Extract the (X, Y) coordinate from the center of the cell holding the provided text.  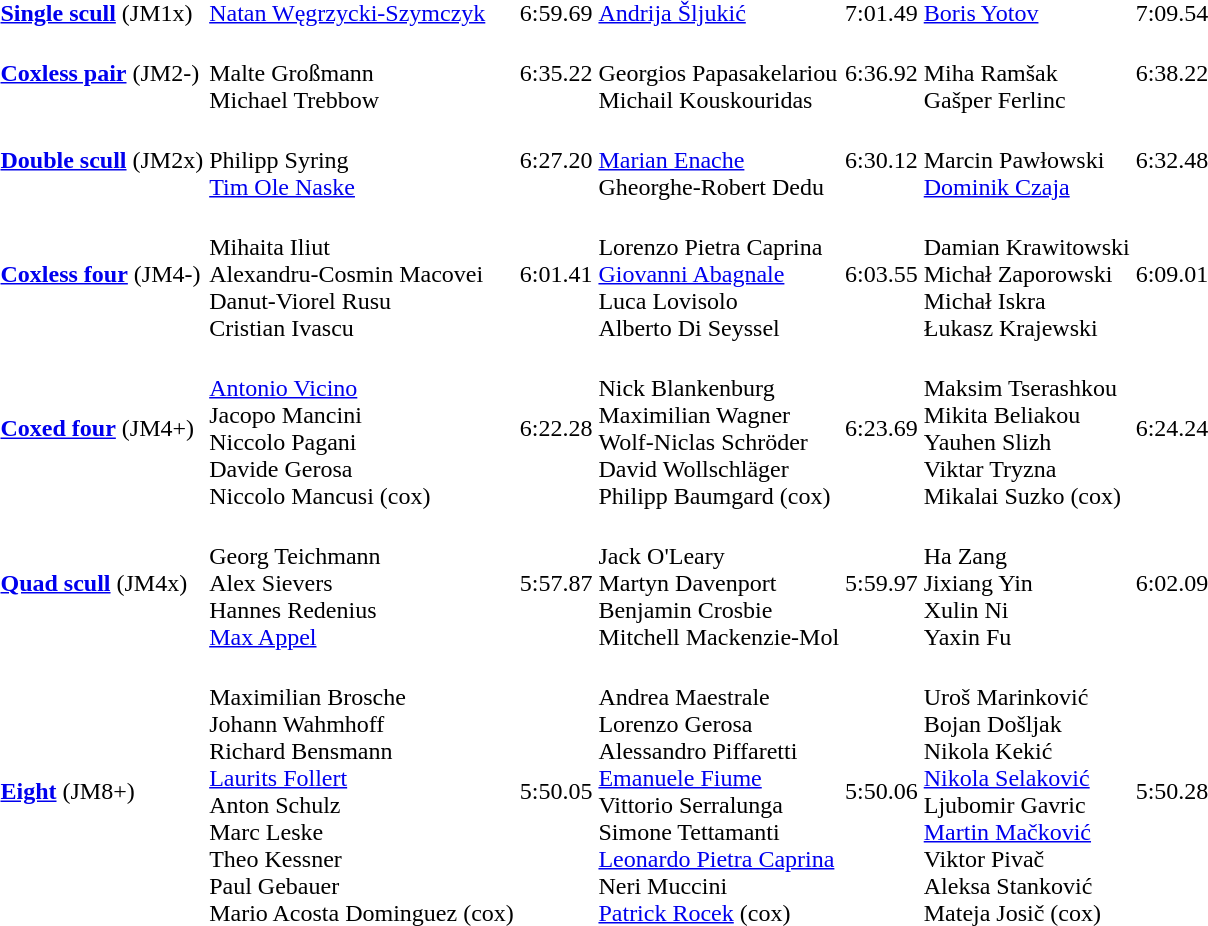
Marian EnacheGheorghe-Robert Dedu (719, 160)
6:23.69 (882, 428)
Nick BlankenburgMaximilian WagnerWolf-Niclas SchröderDavid WollschlägerPhilipp Baumgard (cox) (719, 428)
6:03.55 (882, 274)
Maksim TserashkouMikita BeliakouYauhen SlizhViktar TryznaMikalai Suzko (cox) (1026, 428)
6:36.92 (882, 73)
6:01.41 (556, 274)
5:57.87 (556, 583)
Damian KrawitowskiMichał ZaporowskiMichał IskraŁukasz Krajewski (1026, 274)
Mihaita IliutAlexandru-Cosmin MacoveiDanut-Viorel RusuCristian Ivascu (362, 274)
Georg TeichmannAlex SieversHannes RedeniusMax Appel (362, 583)
6:30.12 (882, 160)
Philipp SyringTim Ole Naske (362, 160)
Miha RamšakGašper Ferlinc (1026, 73)
Malte GroßmannMichael Trebbow (362, 73)
6:35.22 (556, 73)
5:59.97 (882, 583)
6:27.20 (556, 160)
Lorenzo Pietra CaprinaGiovanni AbagnaleLuca LovisoloAlberto Di Seyssel (719, 274)
6:22.28 (556, 428)
Ha ZangJixiang YinXulin NiYaxin Fu (1026, 583)
Jack O'LearyMartyn DavenportBenjamin CrosbieMitchell Mackenzie-Mol (719, 583)
Marcin PawłowskiDominik Czaja (1026, 160)
Georgios PapasakelariouMichail Kouskouridas (719, 73)
Antonio VicinoJacopo ManciniNiccolo PaganiDavide GerosaNiccolo Mancusi (cox) (362, 428)
